Extract the [X, Y] coordinate from the center of the cell holding the provided text.  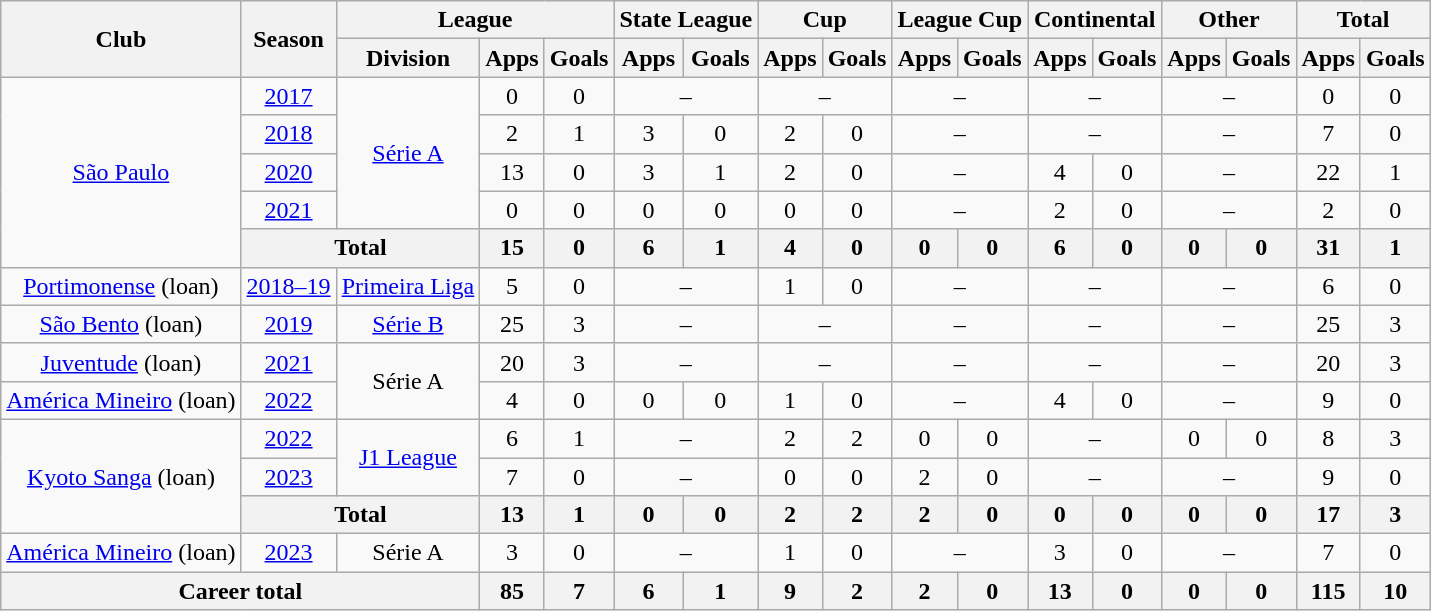
2018–19 [288, 286]
Career total [240, 591]
Continental [1095, 20]
Club [121, 39]
2020 [288, 172]
2018 [288, 134]
Primeira Liga [408, 286]
5 [512, 286]
Juventude (loan) [121, 362]
Kyoto Sanga (loan) [121, 476]
Season [288, 39]
São Paulo [121, 172]
15 [512, 248]
17 [1328, 515]
31 [1328, 248]
League Cup [960, 20]
Portimonense (loan) [121, 286]
85 [512, 591]
Other [1229, 20]
São Bento (loan) [121, 324]
State League [686, 20]
2017 [288, 96]
Série B [408, 324]
J1 League [408, 457]
2019 [288, 324]
22 [1328, 172]
8 [1328, 438]
10 [1395, 591]
League [475, 20]
115 [1328, 591]
Division [408, 58]
Cup [825, 20]
